Return the [X, Y] coordinate for the center point of the cell that contains the specified text.  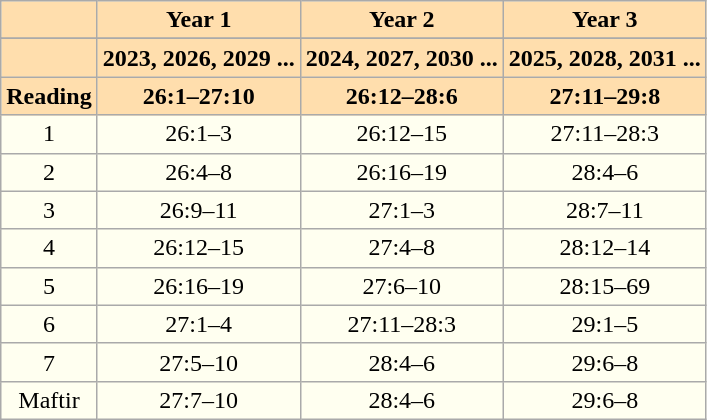
27:7–10 [198, 400]
26:1–3 [198, 134]
27:5–10 [198, 362]
Reading [49, 96]
Year 2 [402, 20]
27:11–29:8 [604, 96]
6 [49, 324]
29:1–5 [604, 324]
5 [49, 286]
27:4–8 [402, 248]
Maftir [49, 400]
27:1–3 [402, 210]
Year 3 [604, 20]
28:12–14 [604, 248]
28:7–11 [604, 210]
2023, 2026, 2029 ... [198, 58]
Year 1 [198, 20]
2 [49, 172]
7 [49, 362]
26:1–27:10 [198, 96]
26:12–28:6 [402, 96]
2025, 2028, 2031 ... [604, 58]
2024, 2027, 2030 ... [402, 58]
26:9–11 [198, 210]
28:15–69 [604, 286]
4 [49, 248]
1 [49, 134]
26:4–8 [198, 172]
27:6–10 [402, 286]
27:1–4 [198, 324]
3 [49, 210]
